Output the [x, y] coordinate of the center of the cell containing the given text.  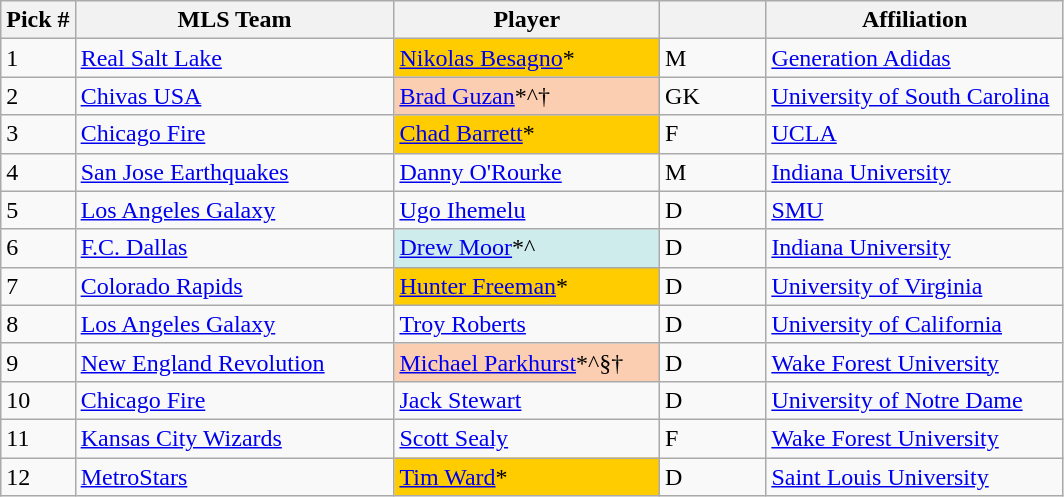
Scott Sealy [527, 438]
Kansas City Wizards [234, 438]
Chad Barrett* [527, 134]
1 [38, 58]
6 [38, 248]
San Jose Earthquakes [234, 172]
MLS Team [234, 20]
F.C. Dallas [234, 248]
4 [38, 172]
SMU [915, 210]
2 [38, 96]
10 [38, 400]
University of South Carolina [915, 96]
University of Notre Dame [915, 400]
Hunter Freeman* [527, 286]
Affiliation [915, 20]
University of California [915, 324]
Danny O'Rourke [527, 172]
Chivas USA [234, 96]
Pick # [38, 20]
Troy Roberts [527, 324]
Ugo Ihemelu [527, 210]
12 [38, 477]
11 [38, 438]
Jack Stewart [527, 400]
7 [38, 286]
Generation Adidas [915, 58]
GK [713, 96]
8 [38, 324]
5 [38, 210]
MetroStars [234, 477]
Tim Ward* [527, 477]
University of Virginia [915, 286]
Nikolas Besagno* [527, 58]
Brad Guzan*^† [527, 96]
New England Revolution [234, 362]
Michael Parkhurst*^§† [527, 362]
9 [38, 362]
Player [527, 20]
Colorado Rapids [234, 286]
Drew Moor*^ [527, 248]
Saint Louis University [915, 477]
Real Salt Lake [234, 58]
3 [38, 134]
UCLA [915, 134]
